Capture the cell that displays the provided text and extract its (X, Y) central coordinate. 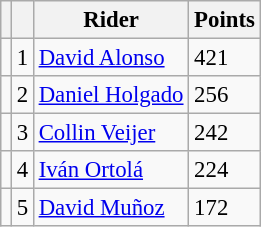
242 (224, 133)
172 (224, 208)
David Muñoz (110, 208)
5 (22, 208)
421 (224, 58)
4 (22, 170)
Collin Veijer (110, 133)
Points (224, 20)
3 (22, 133)
1 (22, 58)
David Alonso (110, 58)
Rider (110, 20)
2 (22, 95)
224 (224, 170)
Daniel Holgado (110, 95)
Iván Ortolá (110, 170)
256 (224, 95)
